Locate the cell with the specified text and output its (X, Y) center coordinate. 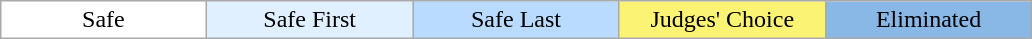
Safe First (310, 20)
Eliminated (928, 20)
Safe (103, 20)
Judges' Choice (722, 20)
Safe Last (516, 20)
